Determine the (X, Y) coordinate at the center of the cell enclosing the given text.  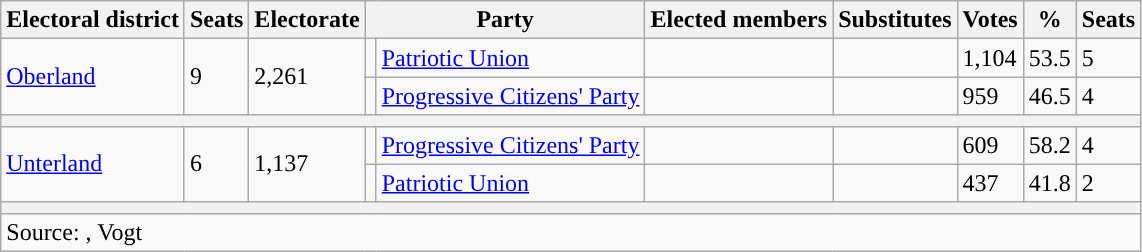
437 (990, 183)
2 (1108, 183)
46.5 (1050, 96)
Elected members (739, 20)
Unterland (93, 164)
53.5 (1050, 58)
Source: , Vogt (571, 232)
Votes (990, 20)
Electoral district (93, 20)
2,261 (307, 77)
959 (990, 96)
41.8 (1050, 183)
% (1050, 20)
609 (990, 145)
9 (216, 77)
1,104 (990, 58)
58.2 (1050, 145)
1,137 (307, 164)
5 (1108, 58)
6 (216, 164)
Oberland (93, 77)
Electorate (307, 20)
Substitutes (895, 20)
Party (505, 20)
